Capture the cell that displays the provided text and extract its (x, y) central coordinate. 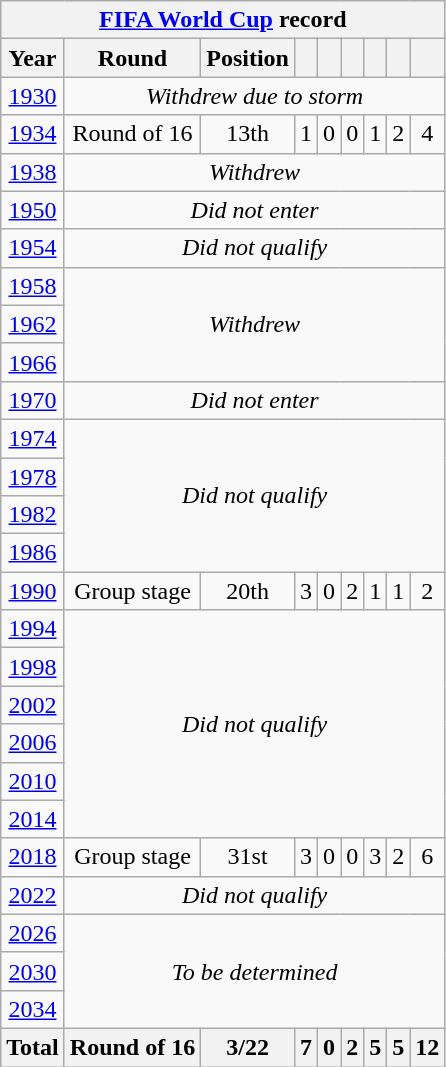
13th (248, 134)
20th (248, 591)
2030 (33, 971)
2010 (33, 781)
2006 (33, 743)
To be determined (254, 971)
1958 (33, 286)
1966 (33, 362)
Year (33, 58)
Round (132, 58)
1930 (33, 96)
4 (428, 134)
1978 (33, 477)
Withdrew due to storm (254, 96)
1962 (33, 324)
2018 (33, 857)
7 (306, 1047)
Position (248, 58)
1974 (33, 438)
2026 (33, 933)
3/22 (248, 1047)
1950 (33, 210)
Total (33, 1047)
2014 (33, 819)
1986 (33, 553)
1994 (33, 629)
1938 (33, 172)
1970 (33, 400)
2034 (33, 1009)
2002 (33, 705)
1934 (33, 134)
31st (248, 857)
1998 (33, 667)
1990 (33, 591)
2022 (33, 895)
FIFA World Cup record (223, 20)
1954 (33, 248)
1982 (33, 515)
12 (428, 1047)
6 (428, 857)
